For the text-containing cell, return its midpoint in [x, y] coordinate format. 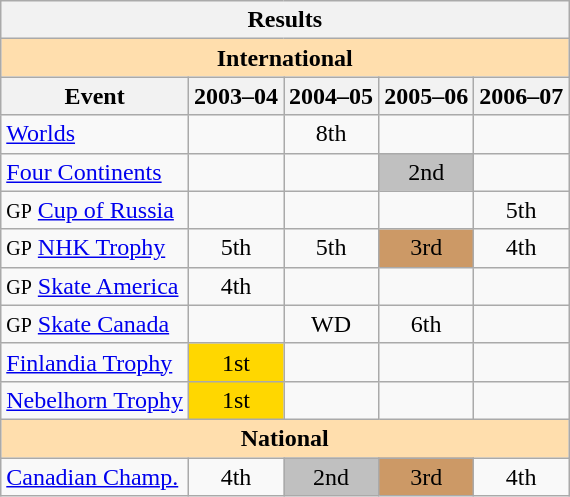
2003–04 [236, 96]
GP NHK Trophy [95, 248]
2004–05 [332, 96]
GP Cup of Russia [95, 210]
2006–07 [522, 96]
Worlds [95, 134]
2005–06 [426, 96]
Nebelhorn Trophy [95, 400]
8th [332, 134]
International [285, 58]
Four Continents [95, 172]
GP Skate America [95, 286]
National [285, 438]
GP Skate Canada [95, 324]
Results [285, 20]
6th [426, 324]
Event [95, 96]
Finlandia Trophy [95, 362]
WD [332, 324]
Canadian Champ. [95, 477]
